Determine the [X, Y] coordinate at the center of the cell enclosing the given text.  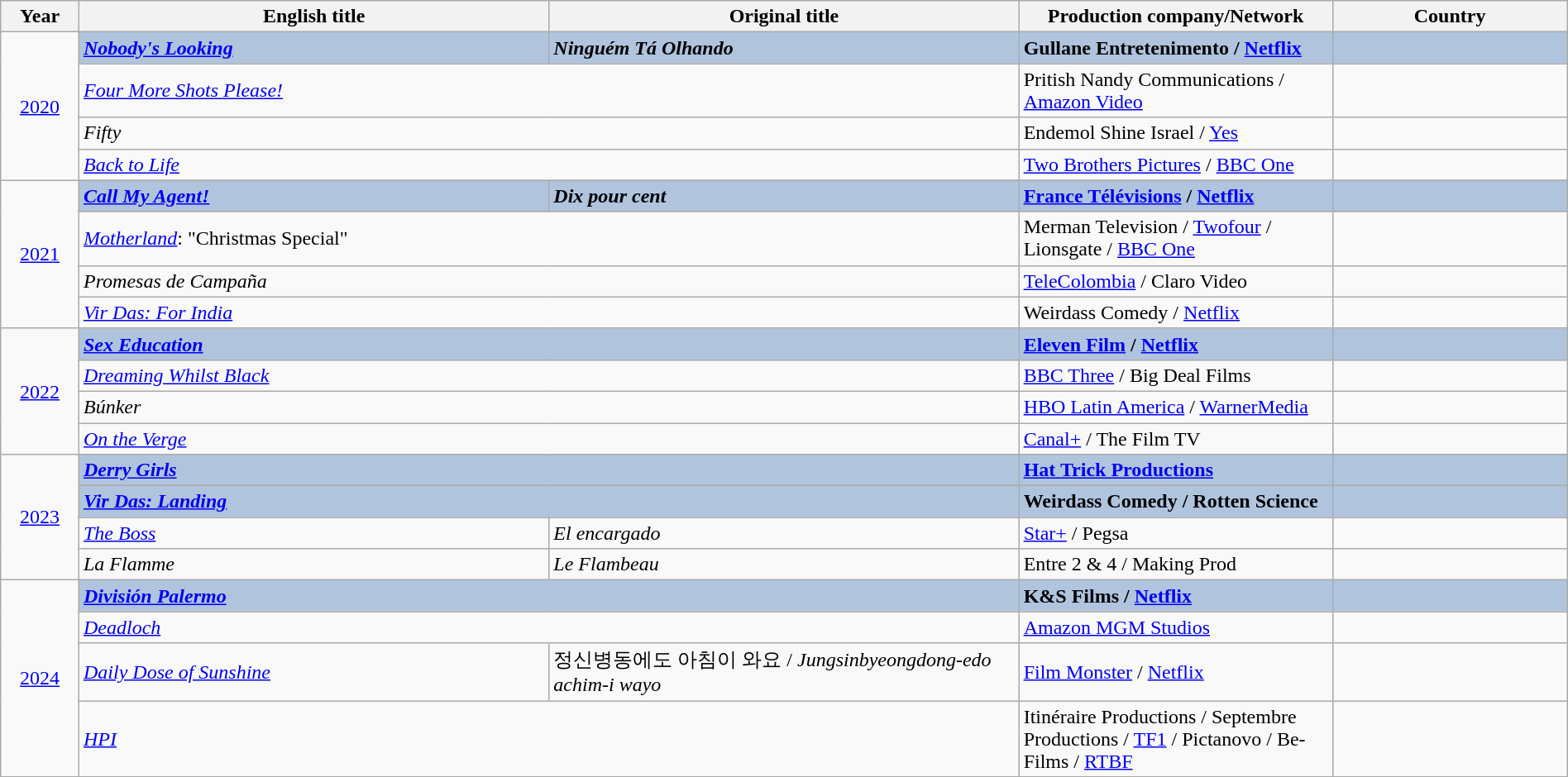
On the Verge [549, 439]
Country [1450, 17]
English title [313, 17]
Nobody's Looking [313, 48]
Star+ / Pegsa [1176, 533]
Call My Agent! [313, 196]
Fifty [549, 133]
Eleven Film / Netflix [1176, 344]
El encargado [784, 533]
Two Brothers Pictures / BBC One [1176, 164]
Dix pour cent [784, 196]
Derry Girls [549, 470]
2023 [40, 517]
Promesas de Campaña [549, 281]
K&S Films / Netflix [1176, 596]
The Boss [313, 533]
Film Monster / Netflix [1176, 672]
2020 [40, 106]
Canal+ / The Film TV [1176, 439]
HPI [549, 739]
Pritish Nandy Communications / Amazon Video [1176, 91]
Ninguém Tá Olhando [784, 48]
Weirdass Comedy / Netflix [1176, 312]
Itinéraire Productions / Septembre Productions / TF1 / Pictanovo / Be-Films / RTBF [1176, 739]
Le Flambeau [784, 565]
정신병동에도 아침이 와요 / Jungsinbyeongdong-edo achim-i wayo [784, 672]
HBO Latin America / WarnerMedia [1176, 407]
Entre 2 & 4 / Making Prod [1176, 565]
France Télévisions / Netflix [1176, 196]
Motherland: "Christmas Special" [549, 238]
División Palermo [549, 596]
2024 [40, 679]
Merman Television / Twofour / Lionsgate / BBC One [1176, 238]
Weirdass Comedy / Rotten Science [1176, 502]
2021 [40, 255]
TeleColombia / Claro Video [1176, 281]
2022 [40, 391]
Back to Life [549, 164]
Dreaming Whilst Black [549, 375]
Sex Education [549, 344]
Deadloch [549, 627]
Vir Das: For India [549, 312]
Original title [784, 17]
Hat Trick Productions [1176, 470]
BBC Three / Big Deal Films [1176, 375]
Year [40, 17]
Daily Dose of Sunshine [313, 672]
La Flamme [313, 565]
Vir Das: Landing [549, 502]
Endemol Shine Israel / Yes [1176, 133]
Production company/Network [1176, 17]
Four More Shots Please! [549, 91]
Gullane Entretenimento / Netflix [1176, 48]
Amazon MGM Studios [1176, 627]
Búnker [549, 407]
